Pinpoint the cell where the given text exists, returning its (X, Y) midpoint coordinate. 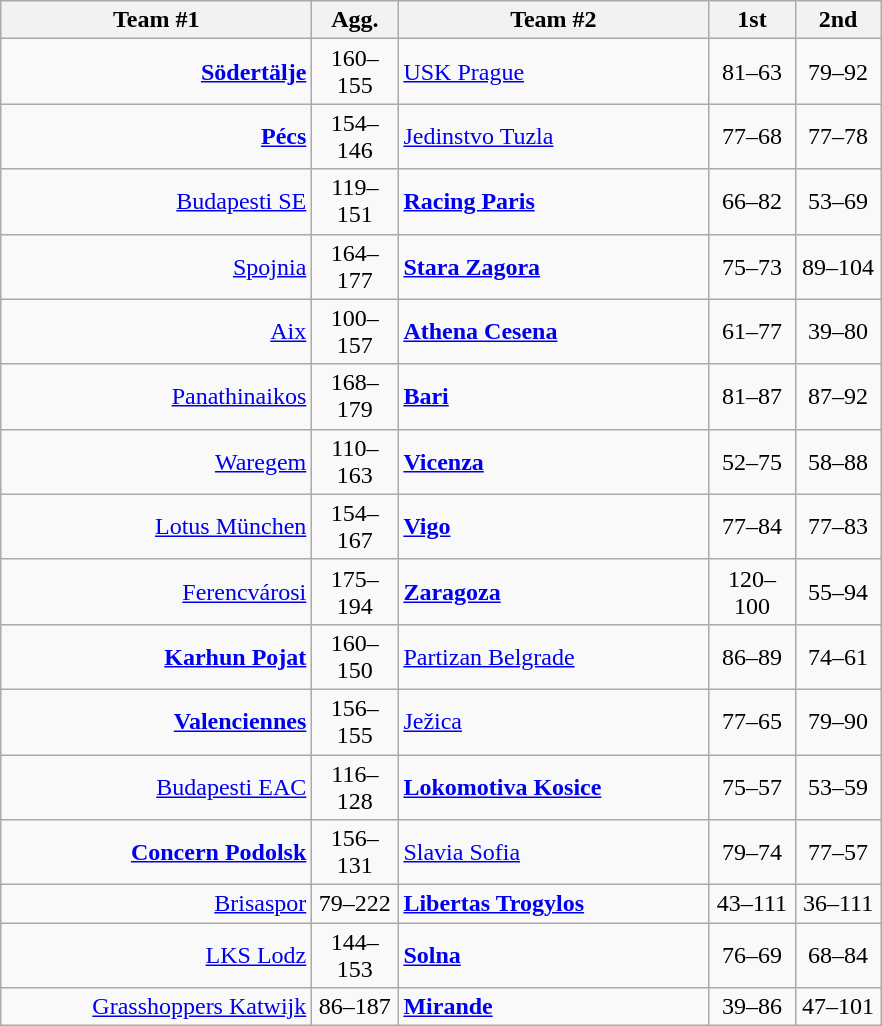
Ferencvárosi (156, 592)
Zaragoza (554, 592)
75–73 (752, 266)
116–128 (355, 786)
100–157 (355, 332)
USK Prague (554, 72)
Grasshoppers Katwijk (156, 1007)
154–146 (355, 136)
47–101 (838, 1007)
Vicenza (554, 462)
86–89 (752, 656)
61–77 (752, 332)
Panathinaikos (156, 396)
39–86 (752, 1007)
53–69 (838, 202)
Mirande (554, 1007)
77–78 (838, 136)
168–179 (355, 396)
Athena Cesena (554, 332)
36–111 (838, 904)
Libertas Trogylos (554, 904)
76–69 (752, 956)
Agg. (355, 20)
77–83 (838, 526)
79–90 (838, 722)
Aix (156, 332)
Valenciennes (156, 722)
144–153 (355, 956)
154–167 (355, 526)
175–194 (355, 592)
39–80 (838, 332)
Team #1 (156, 20)
160–155 (355, 72)
110–163 (355, 462)
Lotus München (156, 526)
156–131 (355, 852)
89–104 (838, 266)
58–88 (838, 462)
77–57 (838, 852)
Södertälje (156, 72)
77–68 (752, 136)
2nd (838, 20)
79–92 (838, 72)
81–87 (752, 396)
Racing Paris (554, 202)
Jedinstvo Tuzla (554, 136)
Bari (554, 396)
LKS Lodz (156, 956)
Partizan Belgrade (554, 656)
Pécs (156, 136)
75–57 (752, 786)
81–63 (752, 72)
164–177 (355, 266)
Vigo (554, 526)
Lokomotiva Kosice (554, 786)
156–155 (355, 722)
119–151 (355, 202)
53–59 (838, 786)
Team #2 (554, 20)
1st (752, 20)
160–150 (355, 656)
120–100 (752, 592)
Budapesti SE (156, 202)
77–84 (752, 526)
68–84 (838, 956)
79–222 (355, 904)
66–82 (752, 202)
77–65 (752, 722)
87–92 (838, 396)
Ježica (554, 722)
Karhun Pojat (156, 656)
74–61 (838, 656)
Slavia Sofia (554, 852)
79–74 (752, 852)
Spojnia (156, 266)
Brisaspor (156, 904)
Budapesti EAC (156, 786)
Waregem (156, 462)
55–94 (838, 592)
52–75 (752, 462)
43–111 (752, 904)
Stara Zagora (554, 266)
86–187 (355, 1007)
Solna (554, 956)
Concern Podolsk (156, 852)
